Return [x, y] of the center of cell containing provided text 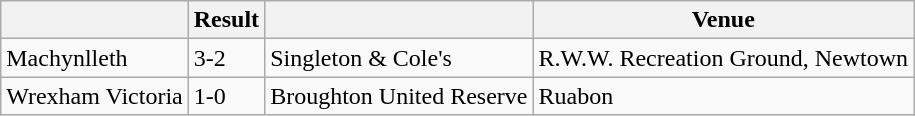
Result [226, 20]
Wrexham Victoria [94, 96]
Broughton United Reserve [399, 96]
Singleton & Cole's [399, 58]
Ruabon [724, 96]
1-0 [226, 96]
Venue [724, 20]
Machynlleth [94, 58]
R.W.W. Recreation Ground, Newtown [724, 58]
3-2 [226, 58]
